Detect which cell encompasses the target text, then output its (x, y) center coordinate. 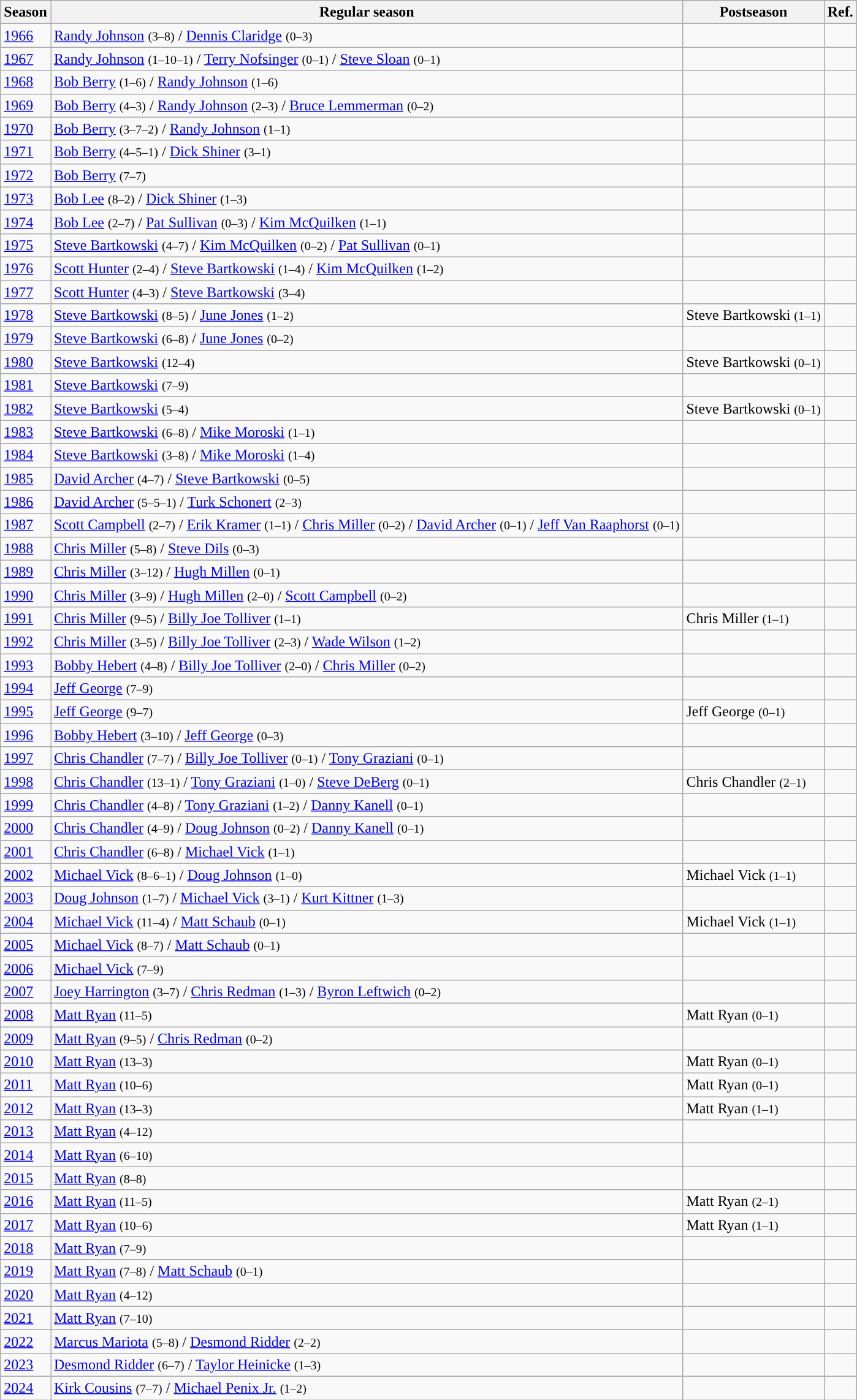
Chris Miller (3–12) / Hugh Millen (0–1) (367, 572)
Joey Harrington (3–7) / Chris Redman (1–3) / Byron Leftwich (0–2) (367, 991)
Steve Bartkowski (1–1) (753, 316)
2014 (26, 1155)
2021 (26, 1318)
2018 (26, 1248)
2023 (26, 1364)
Bob Berry (3–7–2) / Randy Johnson (1–1) (367, 129)
Randy Johnson (3–8) / Dennis Claridge (0–3) (367, 36)
1985 (26, 479)
2016 (26, 1201)
Jeff George (9–7) (367, 712)
1990 (26, 595)
2022 (26, 1341)
1975 (26, 245)
2013 (26, 1132)
Matt Ryan (8–8) (367, 1178)
Bobby Hebert (3–10) / Jeff George (0–3) (367, 735)
Season (26, 12)
Chris Chandler (13–1) / Tony Graziani (1–0) / Steve DeBerg (0–1) (367, 782)
2024 (26, 1388)
Matt Ryan (2–1) (753, 1201)
1977 (26, 292)
2002 (26, 875)
David Archer (4–7) / Steve Bartkowski (0–5) (367, 479)
2004 (26, 921)
Matt Ryan (6–10) (367, 1155)
1994 (26, 689)
2008 (26, 1015)
Chris Chandler (4–8) / Tony Graziani (1–2) / Danny Kanell (0–1) (367, 805)
1969 (26, 105)
Bob Berry (4–5–1) / Dick Shiner (3–1) (367, 152)
Jeff George (0–1) (753, 712)
1968 (26, 82)
2006 (26, 968)
1998 (26, 782)
Steve Bartkowski (4–7) / Kim McQuilken (0–2) / Pat Sullivan (0–1) (367, 245)
1978 (26, 316)
1967 (26, 59)
Steve Bartkowski (5–4) (367, 409)
Desmond Ridder (6–7) / Taylor Heinicke (1–3) (367, 1364)
Jeff George (7–9) (367, 689)
2015 (26, 1178)
Ref. (840, 12)
Chris Chandler (2–1) (753, 782)
1982 (26, 409)
1992 (26, 641)
2005 (26, 945)
1973 (26, 199)
1993 (26, 665)
1971 (26, 152)
2011 (26, 1085)
2009 (26, 1039)
2012 (26, 1108)
1984 (26, 455)
1989 (26, 572)
Michael Vick (8–6–1) / Doug Johnson (1–0) (367, 875)
Kirk Cousins (7–7) / Michael Penix Jr. (1–2) (367, 1388)
2020 (26, 1295)
Scott Hunter (2–4) / Steve Bartkowski (1–4) / Kim McQuilken (1–2) (367, 268)
Steve Bartkowski (6–8) / June Jones (0–2) (367, 339)
1983 (26, 432)
1970 (26, 129)
Matt Ryan (7–9) (367, 1248)
2000 (26, 828)
Doug Johnson (1–7) / Michael Vick (3–1) / Kurt Kittner (1–3) (367, 898)
Michael Vick (8–7) / Matt Schaub (0–1) (367, 945)
Chris Miller (1–1) (753, 618)
2019 (26, 1271)
Scott Hunter (4–3) / Steve Bartkowski (3–4) (367, 292)
Randy Johnson (1–10–1) / Terry Nofsinger (0–1) / Steve Sloan (0–1) (367, 59)
Bob Lee (8–2) / Dick Shiner (1–3) (367, 199)
Scott Campbell (2–7) / Erik Kramer (1–1) / Chris Miller (0–2) / David Archer (0–1) / Jeff Van Raaphorst (0–1) (367, 525)
2010 (26, 1062)
Steve Bartkowski (7–9) (367, 385)
Steve Bartkowski (12–4) (367, 362)
Steve Bartkowski (8–5) / June Jones (1–2) (367, 316)
Matt Ryan (7–8) / Matt Schaub (0–1) (367, 1271)
1966 (26, 36)
1995 (26, 712)
1996 (26, 735)
Bobby Hebert (4–8) / Billy Joe Tolliver (2–0) / Chris Miller (0–2) (367, 665)
Steve Bartkowski (3–8) / Mike Moroski (1–4) (367, 455)
1980 (26, 362)
1979 (26, 339)
David Archer (5–5–1) / Turk Schonert (2–3) (367, 502)
1987 (26, 525)
Chris Chandler (7–7) / Billy Joe Tolliver (0–1) / Tony Graziani (0–1) (367, 759)
1986 (26, 502)
Marcus Mariota (5–8) / Desmond Ridder (2–2) (367, 1341)
Bob Berry (4–3) / Randy Johnson (2–3) / Bruce Lemmerman (0–2) (367, 105)
Matt Ryan (9–5) / Chris Redman (0–2) (367, 1039)
Bob Berry (1–6) / Randy Johnson (1–6) (367, 82)
2001 (26, 852)
Bob Berry (7–7) (367, 175)
Chris Chandler (6–8) / Michael Vick (1–1) (367, 852)
1981 (26, 385)
Steve Bartkowski (6–8) / Mike Moroski (1–1) (367, 432)
Postseason (753, 12)
1997 (26, 759)
Chris Miller (5–8) / Steve Dils (0–3) (367, 548)
1999 (26, 805)
Regular season (367, 12)
Chris Miller (3–9) / Hugh Millen (2–0) / Scott Campbell (0–2) (367, 595)
Michael Vick (7–9) (367, 968)
1976 (26, 268)
Chris Miller (3–5) / Billy Joe Tolliver (2–3) / Wade Wilson (1–2) (367, 641)
Bob Lee (2–7) / Pat Sullivan (0–3) / Kim McQuilken (1–1) (367, 222)
2007 (26, 991)
Chris Chandler (4–9) / Doug Johnson (0–2) / Danny Kanell (0–1) (367, 828)
2003 (26, 898)
2017 (26, 1225)
Chris Miller (9–5) / Billy Joe Tolliver (1–1) (367, 618)
Matt Ryan (7–10) (367, 1318)
1974 (26, 222)
1991 (26, 618)
Michael Vick (11–4) / Matt Schaub (0–1) (367, 921)
1972 (26, 175)
1988 (26, 548)
